Return the (X, Y) coordinate for the center point of the cell that contains the specified text.  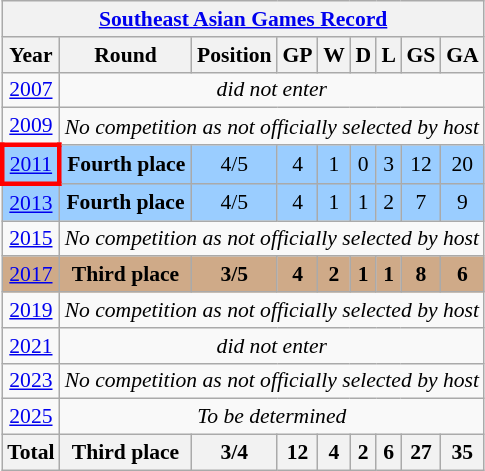
Round (126, 55)
GA (462, 55)
3/5 (234, 275)
2013 (30, 202)
2023 (30, 381)
GP (298, 55)
L (388, 55)
20 (462, 164)
Year (30, 55)
2025 (30, 417)
GS (421, 55)
0 (363, 164)
7 (421, 202)
Position (234, 55)
35 (462, 453)
2009 (30, 126)
2015 (30, 239)
8 (421, 275)
2019 (30, 310)
27 (421, 453)
2021 (30, 346)
3/4 (234, 453)
2007 (30, 90)
9 (462, 202)
Total (30, 453)
W (334, 55)
D (363, 55)
Southeast Asian Games Record (243, 19)
To be determined (272, 417)
2017 (30, 275)
2011 (30, 164)
3 (388, 164)
